Identify which cell holds the provided text, then report its (x, y) central coordinate. 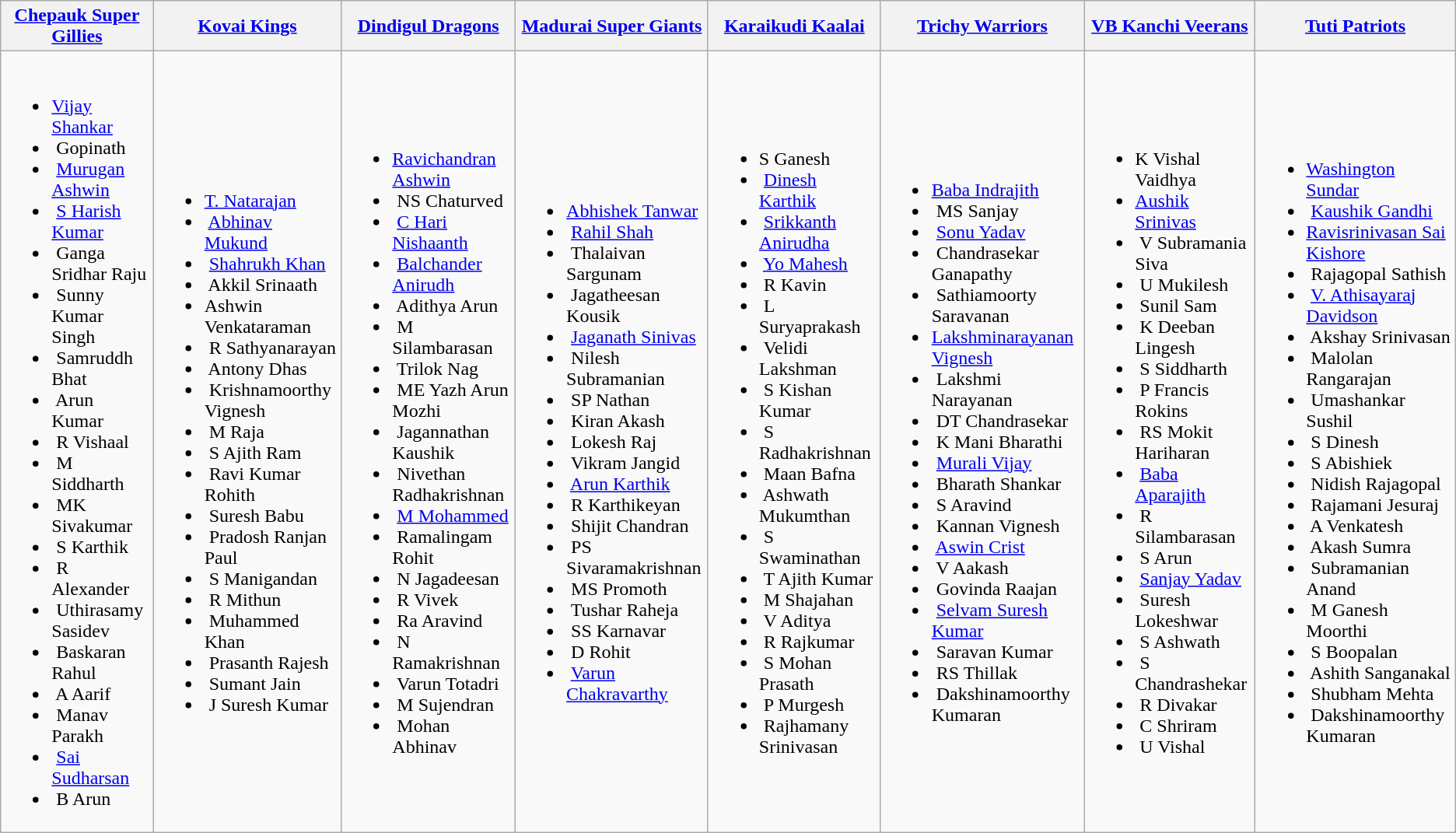
Chepauk Super Gillies (77, 26)
Karaikudi Kaalai (794, 26)
VB Kanchi Veerans (1170, 26)
Madurai Super Giants (612, 26)
Tuti Patriots (1355, 26)
Trichy Warriors (982, 26)
Kovai Kings (247, 26)
Dindigul Dragons (429, 26)
